Return [X, Y] of the center of cell containing provided text 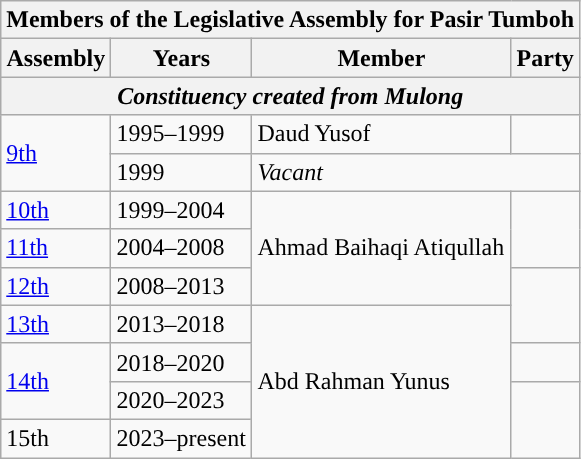
2023–present [182, 438]
Party [546, 58]
Years [182, 58]
Vacant [416, 172]
11th [56, 248]
Members of the Legislative Assembly for Pasir Tumboh [290, 20]
1999 [182, 172]
12th [56, 286]
1995–1999 [182, 134]
13th [56, 324]
Assembly [56, 58]
2004–2008 [182, 248]
1999–2004 [182, 210]
15th [56, 438]
Daud Yusof [382, 134]
9th [56, 153]
14th [56, 381]
Constituency created from Mulong [290, 96]
2020–2023 [182, 400]
2008–2013 [182, 286]
2018–2020 [182, 362]
Member [382, 58]
2013–2018 [182, 324]
Abd Rahman Yunus [382, 381]
10th [56, 210]
Ahmad Baihaqi Atiqullah [382, 248]
